Extract the (x, y) coordinate from the center of the cell holding the provided text.  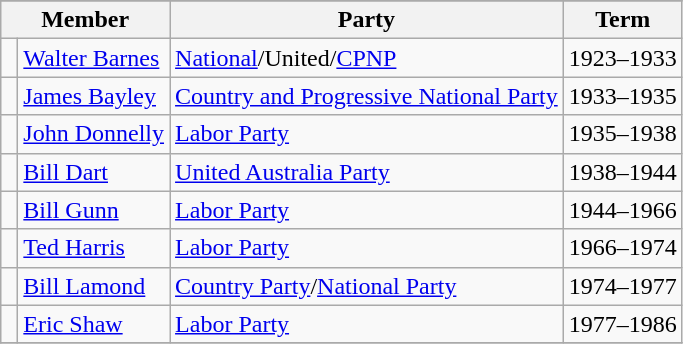
Party (367, 20)
Walter Barnes (94, 58)
United Australia Party (367, 172)
Eric Shaw (94, 324)
1923–1933 (622, 58)
1944–1966 (622, 210)
Country and Progressive National Party (367, 96)
Country Party/National Party (367, 286)
1935–1938 (622, 134)
Bill Lamond (94, 286)
Term (622, 20)
Ted Harris (94, 248)
National/United/CPNP (367, 58)
Bill Gunn (94, 210)
Bill Dart (94, 172)
John Donnelly (94, 134)
1977–1986 (622, 324)
Member (86, 20)
1933–1935 (622, 96)
1974–1977 (622, 286)
James Bayley (94, 96)
1966–1974 (622, 248)
1938–1944 (622, 172)
